Detect which cell encompasses the target text, then output its (x, y) center coordinate. 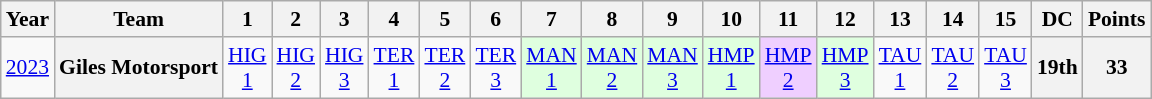
HMP3 (846, 68)
10 (732, 19)
HMP2 (788, 68)
HIG3 (344, 68)
14 (952, 19)
MAN1 (552, 68)
5 (444, 19)
TER3 (496, 68)
HIG2 (296, 68)
6 (496, 19)
TER2 (444, 68)
HMP1 (732, 68)
TAU1 (900, 68)
19th (1058, 68)
8 (612, 19)
HIG1 (247, 68)
12 (846, 19)
2023 (28, 68)
2 (296, 19)
11 (788, 19)
Year (28, 19)
DC (1058, 19)
33 (1117, 68)
4 (394, 19)
Points (1117, 19)
9 (672, 19)
MAN3 (672, 68)
7 (552, 19)
15 (1006, 19)
Giles Motorsport (138, 68)
3 (344, 19)
TER1 (394, 68)
TAU3 (1006, 68)
TAU2 (952, 68)
1 (247, 19)
Team (138, 19)
MAN2 (612, 68)
13 (900, 19)
